Extract the [X, Y] coordinate from the center of the cell holding the provided text.  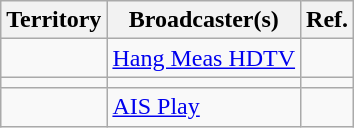
Broadcaster(s) [204, 20]
Ref. [328, 20]
AIS Play [204, 107]
Hang Meas HDTV [204, 58]
Territory [54, 20]
